For the text-containing cell, return its midpoint in (x, y) coordinate format. 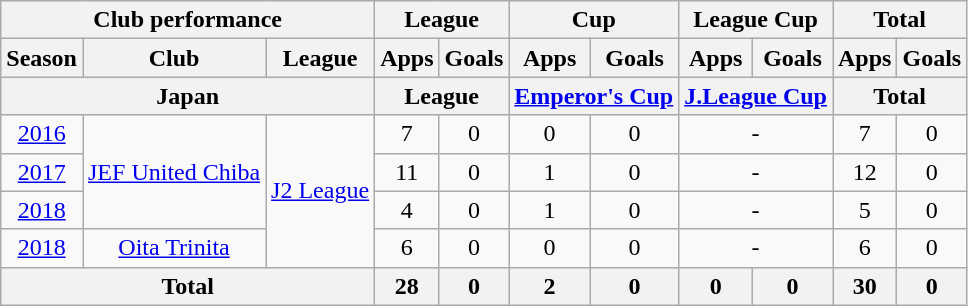
Club (174, 58)
2 (550, 286)
Season (42, 58)
J2 League (320, 191)
Club performance (188, 20)
5 (864, 210)
12 (864, 172)
Cup (594, 20)
2016 (42, 134)
J.League Cup (756, 96)
Oita Trinita (174, 248)
Japan (188, 96)
28 (407, 286)
30 (864, 286)
11 (407, 172)
Emperor's Cup (594, 96)
4 (407, 210)
2017 (42, 172)
League Cup (756, 20)
JEF United Chiba (174, 172)
